Output the [X, Y] coordinate of the center of the cell containing the given text.  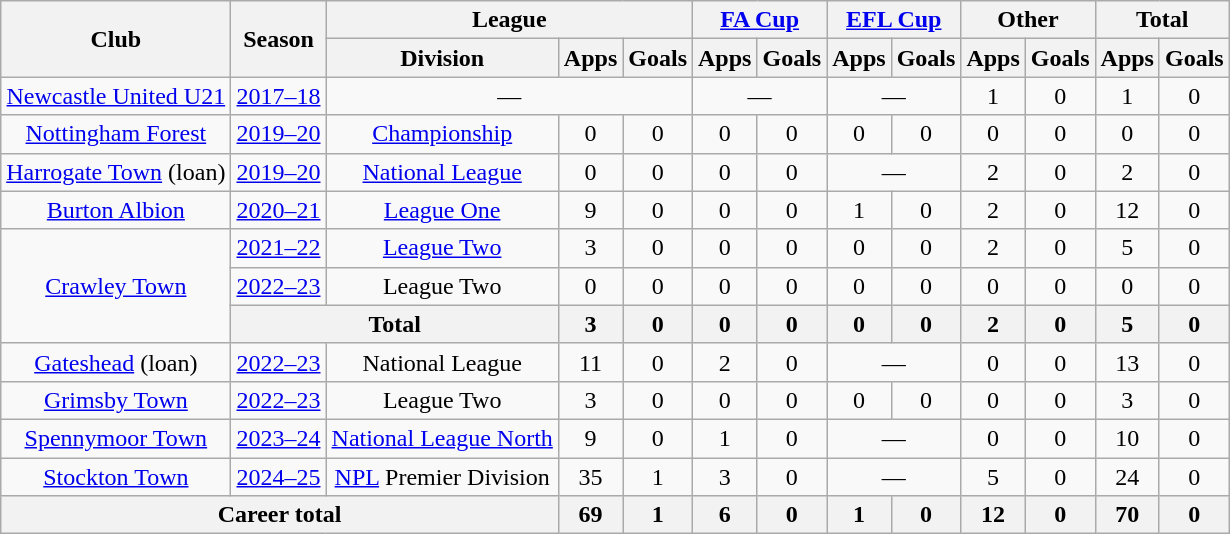
Nottingham Forest [116, 134]
70 [1127, 515]
Season [278, 39]
10 [1127, 438]
6 [725, 515]
11 [590, 362]
Stockton Town [116, 477]
Other [1028, 20]
2020–21 [278, 210]
Gateshead (loan) [116, 362]
24 [1127, 477]
2017–18 [278, 96]
FA Cup [760, 20]
35 [590, 477]
Club [116, 39]
13 [1127, 362]
69 [590, 515]
Division [442, 58]
League [509, 20]
Grimsby Town [116, 400]
EFL Cup [894, 20]
Spennymoor Town [116, 438]
Harrogate Town (loan) [116, 172]
Championship [442, 134]
2023–24 [278, 438]
Burton Albion [116, 210]
NPL Premier Division [442, 477]
Crawley Town [116, 286]
Career total [280, 515]
2024–25 [278, 477]
2021–22 [278, 248]
National League North [442, 438]
Newcastle United U21 [116, 96]
League One [442, 210]
